Detect which cell encompasses the target text, then output its [x, y] center coordinate. 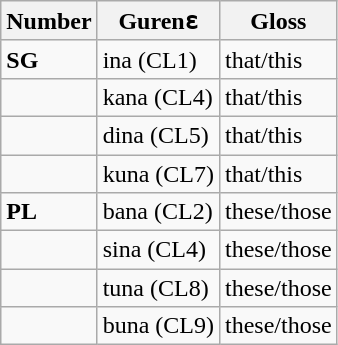
Number [49, 21]
Gloss [279, 21]
PL [49, 212]
kana (CL4) [158, 97]
sina (CL4) [158, 250]
tuna (CL8) [158, 288]
SG [49, 59]
Gurenɛ [158, 21]
ina (CL1) [158, 59]
bana (CL2) [158, 212]
dina (CL5) [158, 135]
kuna (CL7) [158, 173]
buna (CL9) [158, 326]
